Find where the given text appears and provide that cell's center as [x, y] coordinate. 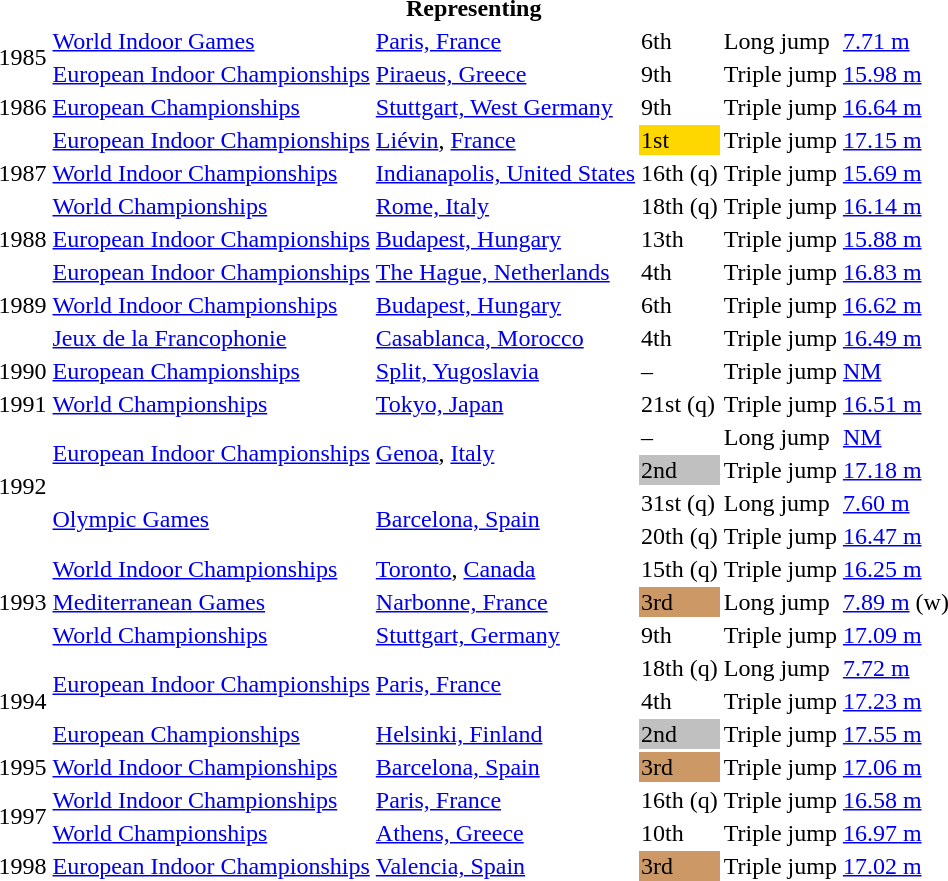
31st (q) [680, 503]
10th [680, 833]
World Indoor Games [211, 41]
Indianapolis, United States [505, 173]
Casablanca, Morocco [505, 338]
Stuttgart, West Germany [505, 107]
Olympic Games [211, 520]
Helsinki, Finland [505, 734]
21st (q) [680, 404]
Valencia, Spain [505, 866]
Genoa, Italy [505, 454]
Mediterranean Games [211, 602]
15th (q) [680, 569]
Stuttgart, Germany [505, 635]
Piraeus, Greece [505, 74]
13th [680, 239]
Toronto, Canada [505, 569]
Jeux de la Francophonie [211, 338]
The Hague, Netherlands [505, 272]
Tokyo, Japan [505, 404]
Rome, Italy [505, 206]
Athens, Greece [505, 833]
1st [680, 140]
Liévin, France [505, 140]
Split, Yugoslavia [505, 371]
20th (q) [680, 536]
Narbonne, France [505, 602]
